Capture the cell that displays the provided text and extract its [X, Y] central coordinate. 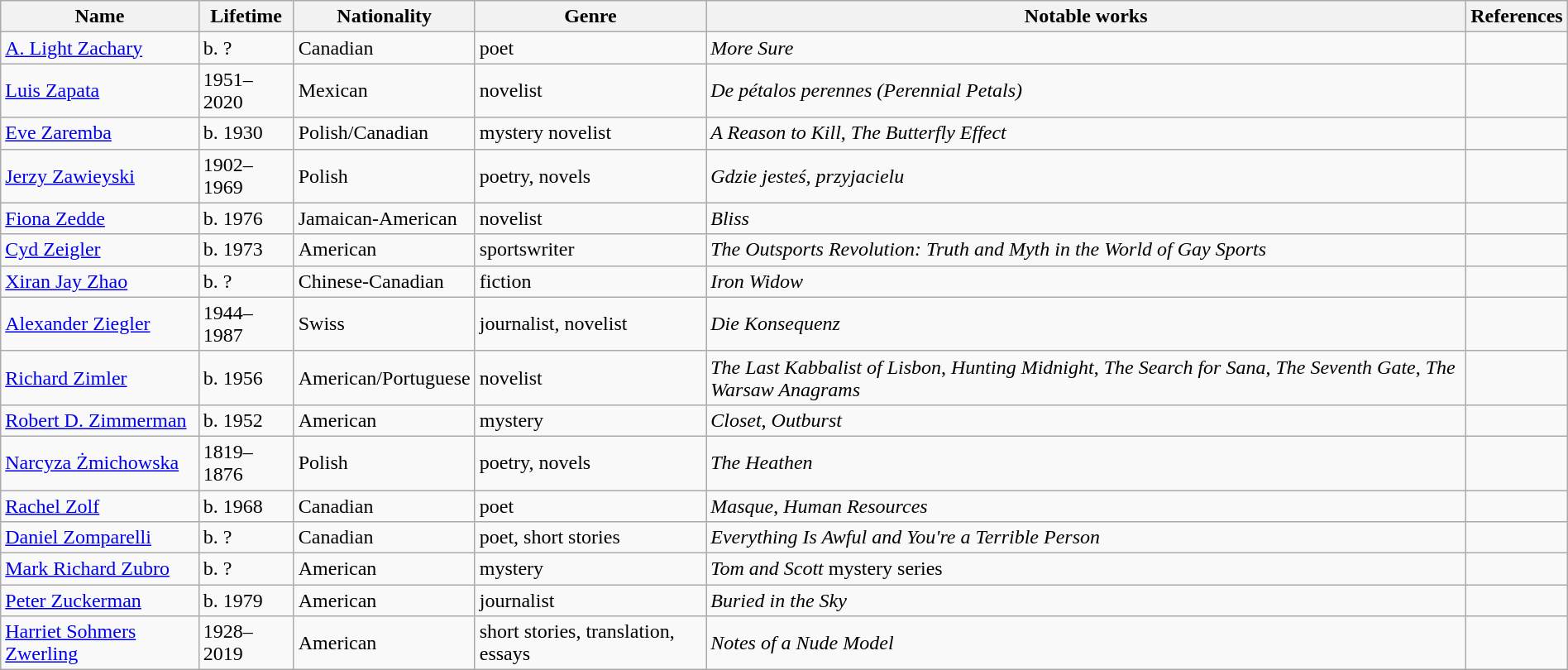
Iron Widow [1087, 281]
mystery novelist [590, 133]
Jerzy Zawieyski [99, 175]
Harriet Sohmers Zwerling [99, 644]
De pétalos perennes (Perennial Petals) [1087, 91]
Die Konsequenz [1087, 324]
Xiran Jay Zhao [99, 281]
Everything Is Awful and You're a Terrible Person [1087, 538]
Name [99, 17]
journalist [590, 601]
b. 1952 [246, 420]
1902–1969 [246, 175]
More Sure [1087, 48]
Tom and Scott mystery series [1087, 569]
Lifetime [246, 17]
Cyd Zeigler [99, 250]
Swiss [384, 324]
1928–2019 [246, 644]
The Heathen [1087, 463]
Alexander Ziegler [99, 324]
Eve Zaremba [99, 133]
References [1517, 17]
Buried in the Sky [1087, 601]
Jamaican-American [384, 218]
A. Light Zachary [99, 48]
Peter Zuckerman [99, 601]
The Last Kabbalist of Lisbon, Hunting Midnight, The Search for Sana, The Seventh Gate, The Warsaw Anagrams [1087, 377]
Narcyza Żmichowska [99, 463]
Bliss [1087, 218]
Mark Richard Zubro [99, 569]
b. 1979 [246, 601]
Masque, Human Resources [1087, 505]
Luis Zapata [99, 91]
b. 1976 [246, 218]
Richard Zimler [99, 377]
Notes of a Nude Model [1087, 644]
Daniel Zomparelli [99, 538]
1819–1876 [246, 463]
Genre [590, 17]
Nationality [384, 17]
Fiona Zedde [99, 218]
Chinese-Canadian [384, 281]
b. 1973 [246, 250]
poet, short stories [590, 538]
Robert D. Zimmerman [99, 420]
Notable works [1087, 17]
Polish/Canadian [384, 133]
Rachel Zolf [99, 505]
American/Portuguese [384, 377]
sportswriter [590, 250]
The Outsports Revolution: Truth and Myth in the World of Gay Sports [1087, 250]
1944–1987 [246, 324]
A Reason to Kill, The Butterfly Effect [1087, 133]
b. 1956 [246, 377]
journalist, novelist [590, 324]
1951–2020 [246, 91]
Gdzie jesteś, przyjacielu [1087, 175]
b. 1968 [246, 505]
b. 1930 [246, 133]
fiction [590, 281]
Mexican [384, 91]
Closet, Outburst [1087, 420]
short stories, translation, essays [590, 644]
